Return the [x, y] coordinate for the center point of the cell that contains the specified text.  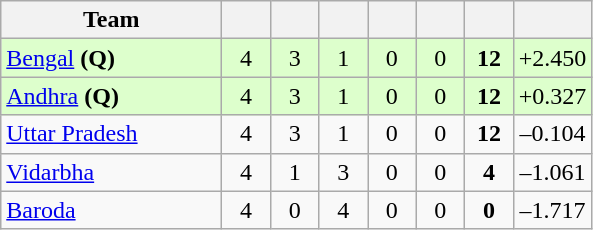
Andhra (Q) [112, 96]
–0.104 [552, 134]
Vidarbha [112, 172]
Bengal (Q) [112, 58]
+0.327 [552, 96]
Baroda [112, 210]
–1.061 [552, 172]
Team [112, 20]
Uttar Pradesh [112, 134]
–1.717 [552, 210]
+2.450 [552, 58]
